Scan for the cell matching the given text and deliver its [x, y] coordinate at center. 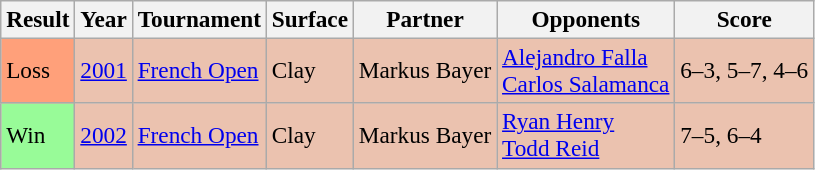
Score [744, 19]
2001 [104, 70]
6–3, 5–7, 4–6 [744, 70]
Tournament [199, 19]
Result [38, 19]
Ryan Henry Todd Reid [586, 136]
Partner [424, 19]
Year [104, 19]
Alejandro Falla Carlos Salamanca [586, 70]
7–5, 6–4 [744, 136]
Opponents [586, 19]
Surface [310, 19]
Win [38, 136]
2002 [104, 136]
Loss [38, 70]
